Provide the (X, Y) coordinate of the cell's center where the given text is located.  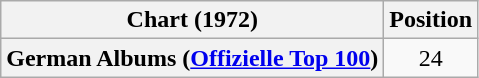
German Albums (Offizielle Top 100) (192, 58)
Chart (1972) (192, 20)
24 (431, 58)
Position (431, 20)
